Determine the [X, Y] coordinate at the center of the cell enclosing the given text.  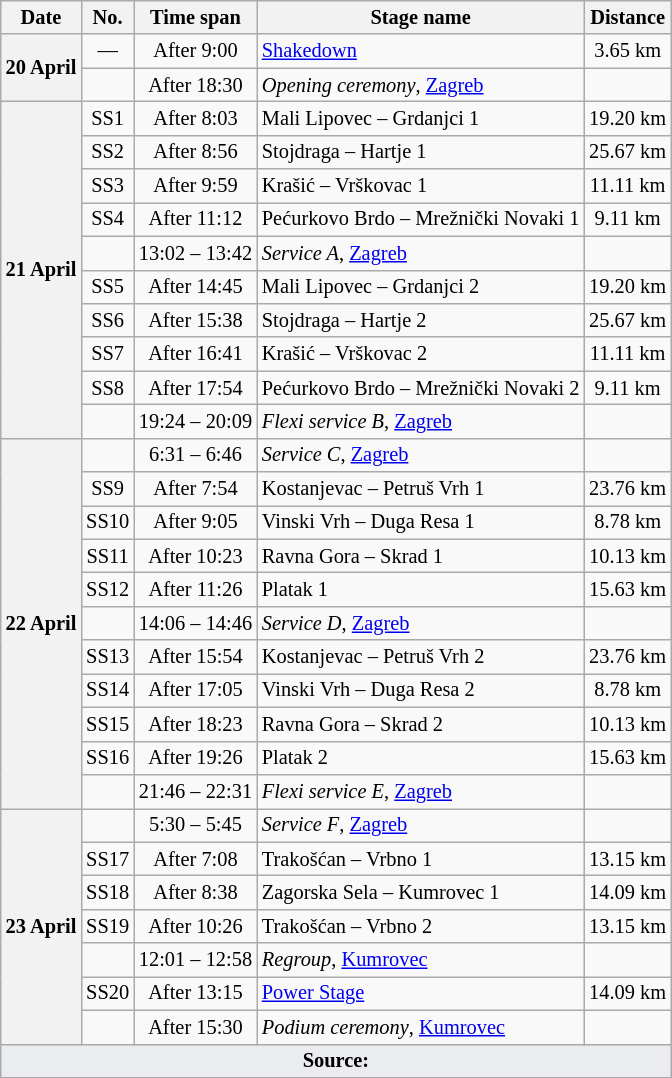
After 17:05 [196, 690]
SS10 [108, 522]
Service F, Zagreb [420, 825]
After 18:30 [196, 85]
SS3 [108, 186]
Platak 2 [420, 758]
SS20 [108, 993]
21:46 – 22:31 [196, 791]
Podium ceremony, Kumrovec [420, 1027]
After 19:26 [196, 758]
SS7 [108, 354]
SS18 [108, 892]
SS12 [108, 589]
After 7:54 [196, 489]
Trakošćan – Vrbno 1 [420, 859]
After 15:30 [196, 1027]
Pećurkovo Brdo – Mrežnički Novaki 1 [420, 219]
Stage name [420, 17]
SS9 [108, 489]
SS6 [108, 320]
After 14:45 [196, 287]
Mali Lipovec – Grdanjci 1 [420, 118]
13:02 – 13:42 [196, 253]
6:31 – 6:46 [196, 455]
14:06 – 14:46 [196, 623]
SS11 [108, 556]
SS14 [108, 690]
Mali Lipovec – Grdanjci 2 [420, 287]
Source: [336, 1061]
Pećurkovo Brdo – Mrežnički Novaki 2 [420, 388]
Trakošćan – Vrbno 2 [420, 926]
Kostanjevac – Petruš Vrh 2 [420, 657]
20 April [41, 68]
SS2 [108, 152]
After 9:59 [196, 186]
SS17 [108, 859]
After 9:05 [196, 522]
After 10:23 [196, 556]
After 11:26 [196, 589]
Stojdraga – Hartje 1 [420, 152]
Regroup, Kumrovec [420, 960]
Kostanjevac – Petruš Vrh 1 [420, 489]
After 16:41 [196, 354]
3.65 km [628, 51]
22 April [41, 623]
Krašić – Vrškovac 2 [420, 354]
Service D, Zagreb [420, 623]
Vinski Vrh – Duga Resa 2 [420, 690]
After 13:15 [196, 993]
Date [41, 17]
Ravna Gora – Skrad 1 [420, 556]
Service C, Zagreb [420, 455]
After 9:00 [196, 51]
Service A, Zagreb [420, 253]
Flexi service E, Zagreb [420, 791]
Opening ceremony, Zagreb [420, 85]
Platak 1 [420, 589]
SS1 [108, 118]
SS8 [108, 388]
Time span [196, 17]
SS4 [108, 219]
12:01 – 12:58 [196, 960]
After 8:38 [196, 892]
19:24 – 20:09 [196, 421]
After 18:23 [196, 724]
5:30 – 5:45 [196, 825]
After 8:03 [196, 118]
After 17:54 [196, 388]
23 April [41, 926]
After 8:56 [196, 152]
SS5 [108, 287]
Zagorska Sela – Kumrovec 1 [420, 892]
SS19 [108, 926]
No. [108, 17]
SS13 [108, 657]
SS15 [108, 724]
Distance [628, 17]
21 April [41, 270]
After 15:54 [196, 657]
Flexi service B, Zagreb [420, 421]
After 7:08 [196, 859]
Power Stage [420, 993]
Ravna Gora – Skrad 2 [420, 724]
Vinski Vrh – Duga Resa 1 [420, 522]
— [108, 51]
Stojdraga – Hartje 2 [420, 320]
After 10:26 [196, 926]
SS16 [108, 758]
After 11:12 [196, 219]
After 15:38 [196, 320]
Shakedown [420, 51]
Krašić – Vrškovac 1 [420, 186]
